Detect which cell encompasses the target text, then output its [x, y] center coordinate. 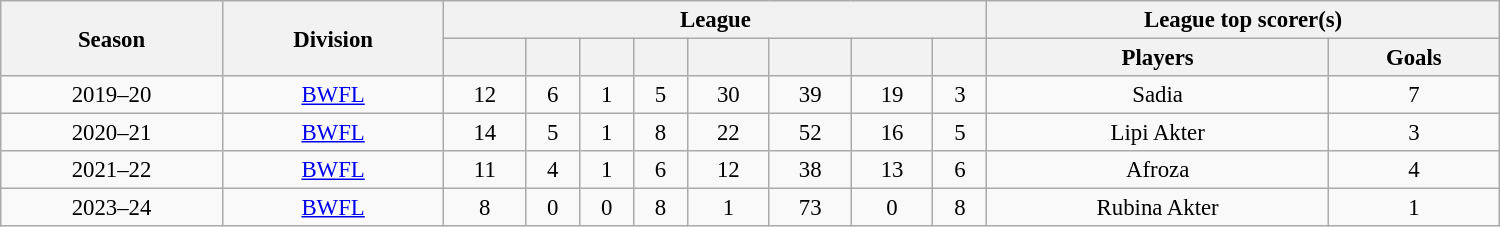
16 [892, 133]
30 [728, 95]
Lipi Akter [1158, 133]
Goals [1414, 58]
Season [112, 38]
Afroza [1158, 170]
14 [485, 133]
19 [892, 95]
39 [810, 95]
Division [333, 38]
11 [485, 170]
2021–22 [112, 170]
Rubina Akter [1158, 208]
Sadia [1158, 95]
League [716, 20]
38 [810, 170]
13 [892, 170]
2023–24 [112, 208]
22 [728, 133]
League top scorer(s) [1243, 20]
7 [1414, 95]
2020–21 [112, 133]
52 [810, 133]
2019–20 [112, 95]
73 [810, 208]
Players [1158, 58]
